Scan for the cell matching the given text and deliver its [x, y] coordinate at center. 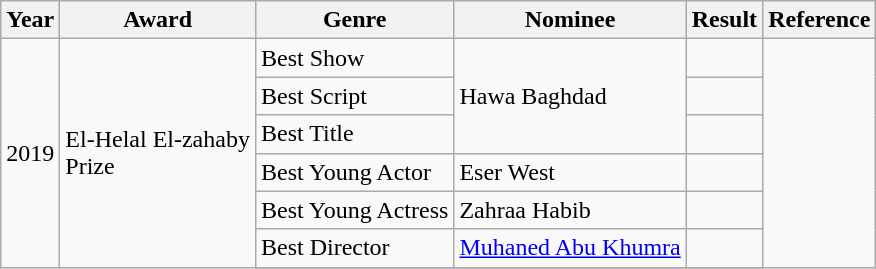
Award [158, 20]
Best Young Actress [354, 210]
Year [30, 20]
2019 [30, 153]
Eser West [570, 172]
Best Script [354, 96]
Muhaned Abu Khumra [570, 248]
Best Young Actor [354, 172]
Best Director [354, 248]
Best Show [354, 58]
El-Helal El-zahabyPrize [158, 153]
Best Title [354, 134]
Result [724, 20]
Zahraa Habib [570, 210]
Reference [820, 20]
Nominee [570, 20]
Hawa Baghdad [570, 96]
Genre [354, 20]
